Output the (X, Y) coordinate of the center of the cell containing the given text.  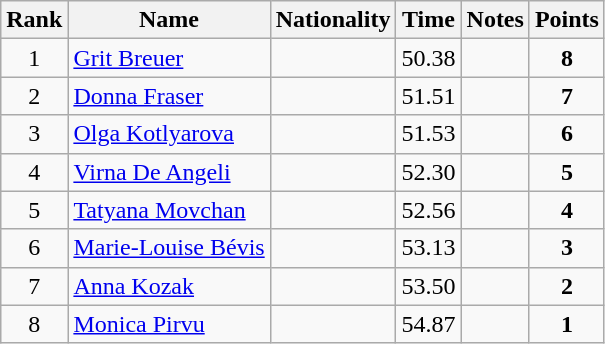
53.50 (428, 286)
Monica Pirvu (169, 324)
Marie-Louise Bévis (169, 248)
Tatyana Movchan (169, 210)
51.51 (428, 96)
Time (428, 20)
51.53 (428, 134)
Name (169, 20)
Rank (34, 20)
54.87 (428, 324)
52.56 (428, 210)
Anna Kozak (169, 286)
Points (566, 20)
Donna Fraser (169, 96)
Olga Kotlyarova (169, 134)
53.13 (428, 248)
52.30 (428, 172)
Nationality (333, 20)
50.38 (428, 58)
Notes (495, 20)
Grit Breuer (169, 58)
Virna De Angeli (169, 172)
